Scan for the cell matching the given text and deliver its (x, y) coordinate at center. 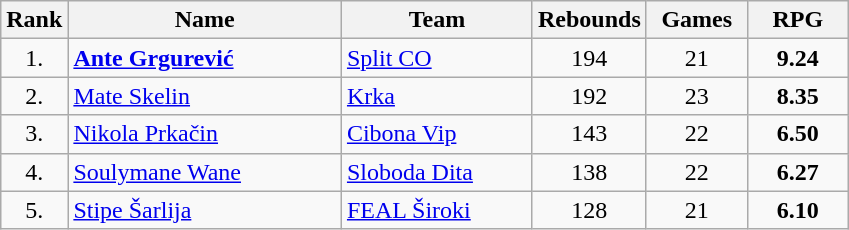
Mate Skelin (205, 96)
Team (436, 20)
128 (589, 210)
6.10 (798, 210)
Sloboda Dita (436, 172)
23 (696, 96)
6.27 (798, 172)
192 (589, 96)
Split CO (436, 58)
Ante Grgurević (205, 58)
FEAL Široki (436, 210)
4. (34, 172)
6.50 (798, 134)
2. (34, 96)
3. (34, 134)
Games (696, 20)
194 (589, 58)
Cibona Vip (436, 134)
Rebounds (589, 20)
9.24 (798, 58)
Krka (436, 96)
Rank (34, 20)
5. (34, 210)
143 (589, 134)
1. (34, 58)
138 (589, 172)
Name (205, 20)
Soulymane Wane (205, 172)
8.35 (798, 96)
Stipe Šarlija (205, 210)
RPG (798, 20)
Nikola Prkačin (205, 134)
